Return the [X, Y] coordinate for the center point of the cell that contains the specified text.  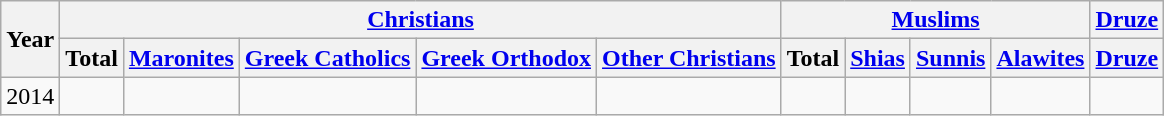
Year [30, 39]
Sunnis [950, 58]
Muslims [936, 20]
Shias [878, 58]
Christians [420, 20]
Greek Orthodox [506, 58]
Maronites [181, 58]
Greek Catholics [328, 58]
2014 [30, 96]
Other Christians [690, 58]
Alawites [1040, 58]
